Find where the given text appears and provide that cell's center as [x, y] coordinate. 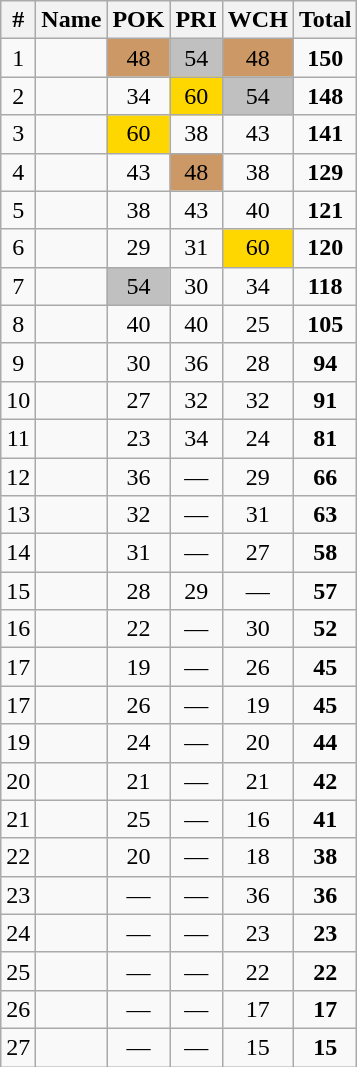
7 [18, 286]
148 [325, 96]
105 [325, 324]
141 [325, 134]
8 [18, 324]
# [18, 20]
Total [325, 20]
94 [325, 362]
52 [325, 629]
9 [18, 362]
POK [138, 20]
WCH [258, 20]
81 [325, 438]
44 [325, 743]
120 [325, 248]
PRI [196, 20]
Name [72, 20]
66 [325, 477]
58 [325, 553]
3 [18, 134]
11 [18, 438]
5 [18, 210]
18 [258, 857]
150 [325, 58]
129 [325, 172]
63 [325, 515]
12 [18, 477]
41 [325, 819]
2 [18, 96]
10 [18, 400]
118 [325, 286]
121 [325, 210]
13 [18, 515]
1 [18, 58]
4 [18, 172]
6 [18, 248]
14 [18, 553]
91 [325, 400]
57 [325, 591]
42 [325, 781]
